Pinpoint the cell where the given text exists, returning its (X, Y) midpoint coordinate. 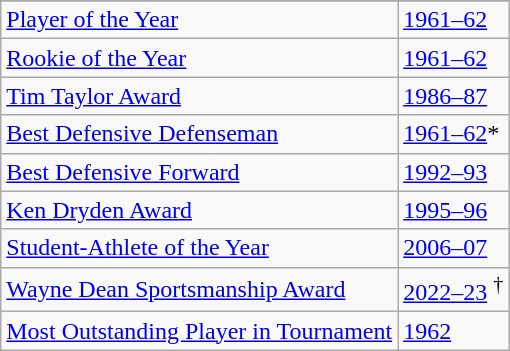
Best Defensive Defenseman (200, 134)
Best Defensive Forward (200, 172)
1995–96 (454, 210)
Student-Athlete of the Year (200, 248)
2006–07 (454, 248)
1992–93 (454, 172)
1962 (454, 331)
Most Outstanding Player in Tournament (200, 331)
Ken Dryden Award (200, 210)
Tim Taylor Award (200, 96)
1961–62* (454, 134)
1986–87 (454, 96)
Player of the Year (200, 20)
Rookie of the Year (200, 58)
2022–23 † (454, 290)
Wayne Dean Sportsmanship Award (200, 290)
